Return (x, y) of the center of cell containing provided text 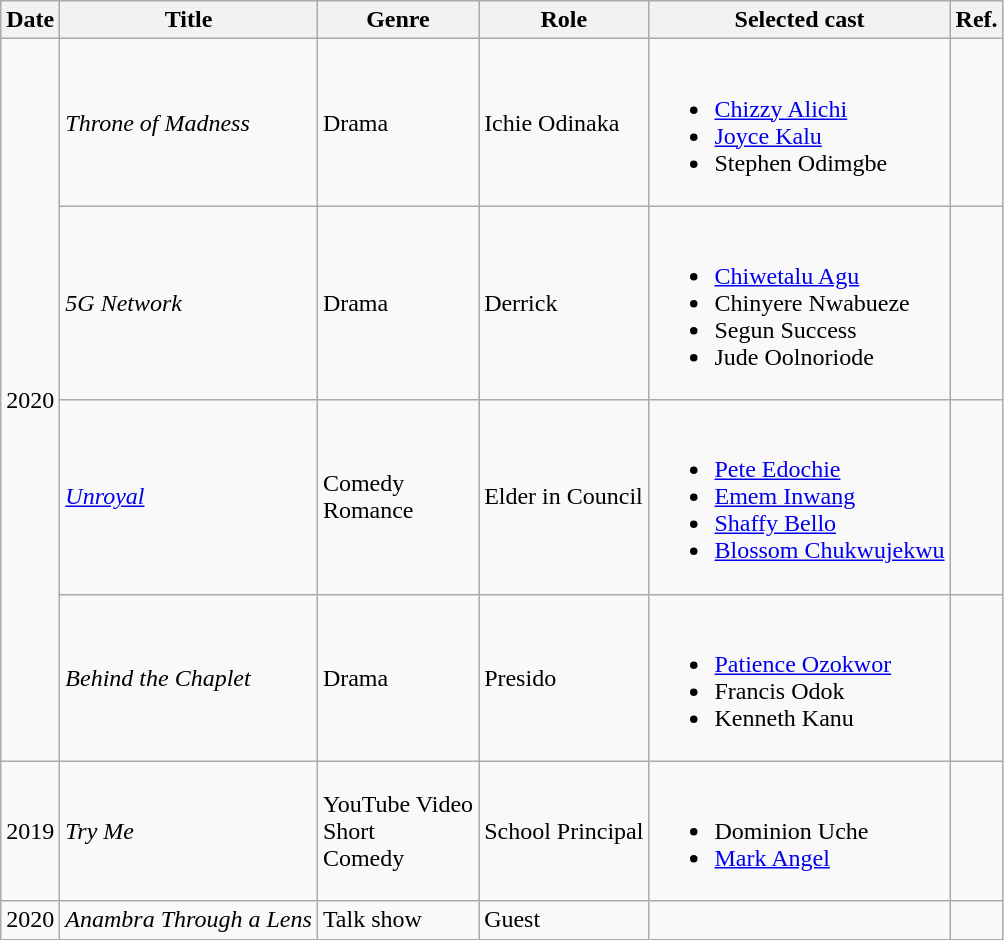
Selected cast (800, 20)
Genre (398, 20)
Patience OzokworFrancis OdokKenneth Kanu (800, 678)
5G Network (189, 303)
Pete EdochieEmem InwangShaffy BelloBlossom Chukwujekwu (800, 497)
Chizzy AlichiJoyce KaluStephen Odimgbe (800, 122)
Derrick (564, 303)
Try Me (189, 831)
Role (564, 20)
Elder in Council (564, 497)
Unroyal (189, 497)
Talk show (398, 920)
School Principal (564, 831)
Dominion UcheMark Angel (800, 831)
Ref. (976, 20)
Title (189, 20)
Ichie Odinaka (564, 122)
Guest (564, 920)
ComedyRomance (398, 497)
Anambra Through a Lens (189, 920)
Behind the Chaplet (189, 678)
Chiwetalu AguChinyere NwabuezeSegun SuccessJude Oolnoriode (800, 303)
2019 (30, 831)
Date (30, 20)
Throne of Madness (189, 122)
Presido (564, 678)
YouTube VideoShortComedy (398, 831)
